Detect which cell encompasses the target text, then output its [X, Y] center coordinate. 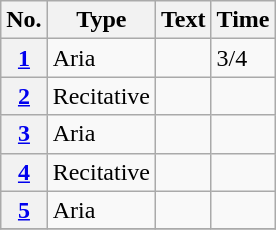
Type [101, 20]
5 [24, 210]
2 [24, 96]
1 [24, 58]
3/4 [243, 58]
No. [24, 20]
Text [184, 20]
3 [24, 134]
4 [24, 172]
Time [243, 20]
